Scan for the cell matching the given text and deliver its (x, y) coordinate at center. 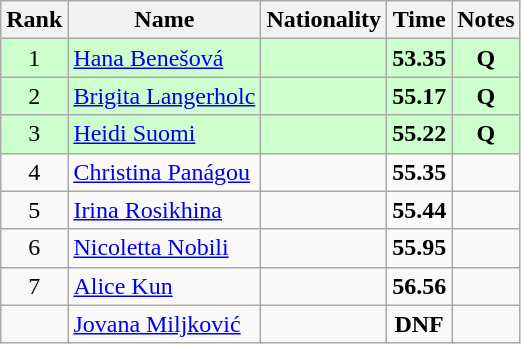
Nicoletta Nobili (164, 248)
3 (34, 134)
Brigita Langerholc (164, 96)
Nationality (324, 20)
55.22 (420, 134)
7 (34, 286)
Time (420, 20)
1 (34, 58)
4 (34, 172)
55.17 (420, 96)
53.35 (420, 58)
6 (34, 248)
Name (164, 20)
Irina Rosikhina (164, 210)
Rank (34, 20)
Christina Panágou (164, 172)
Notes (486, 20)
55.95 (420, 248)
Jovana Miljković (164, 324)
55.44 (420, 210)
Heidi Suomi (164, 134)
Hana Benešová (164, 58)
DNF (420, 324)
5 (34, 210)
Alice Kun (164, 286)
2 (34, 96)
55.35 (420, 172)
56.56 (420, 286)
